Determine the (x, y) coordinate at the center of the cell enclosing the given text.  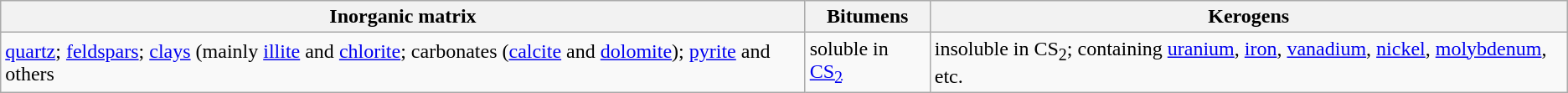
Bitumens (868, 17)
soluble in CS2 (868, 62)
insoluble in CS2; containing uranium, iron, vanadium, nickel, molybdenum, etc. (1248, 62)
Inorganic matrix (403, 17)
quartz; feldspars; clays (mainly illite and chlorite; carbonates (calcite and dolomite); pyrite and others (403, 62)
Kerogens (1248, 17)
